Output the [X, Y] coordinate of the center of the cell containing the given text.  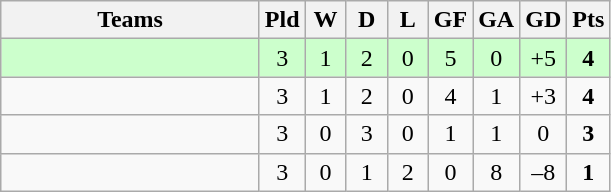
+3 [544, 96]
8 [496, 172]
Pts [588, 20]
GF [450, 20]
5 [450, 58]
GA [496, 20]
+5 [544, 58]
Teams [130, 20]
–8 [544, 172]
GD [544, 20]
W [326, 20]
D [366, 20]
Pld [282, 20]
L [408, 20]
